Output the (x, y) coordinate of the center of the cell containing the given text.  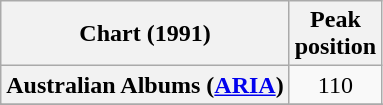
Australian Albums (ARIA) (145, 85)
Chart (1991) (145, 34)
110 (335, 85)
Peakposition (335, 34)
